Pinpoint the cell where the given text exists, returning its [X, Y] midpoint coordinate. 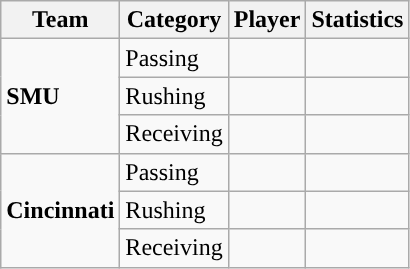
Cincinnati [60, 210]
Category [174, 20]
Player [267, 20]
SMU [60, 96]
Statistics [358, 20]
Team [60, 20]
